Return the (X, Y) coordinate for the center point of the cell that contains the specified text.  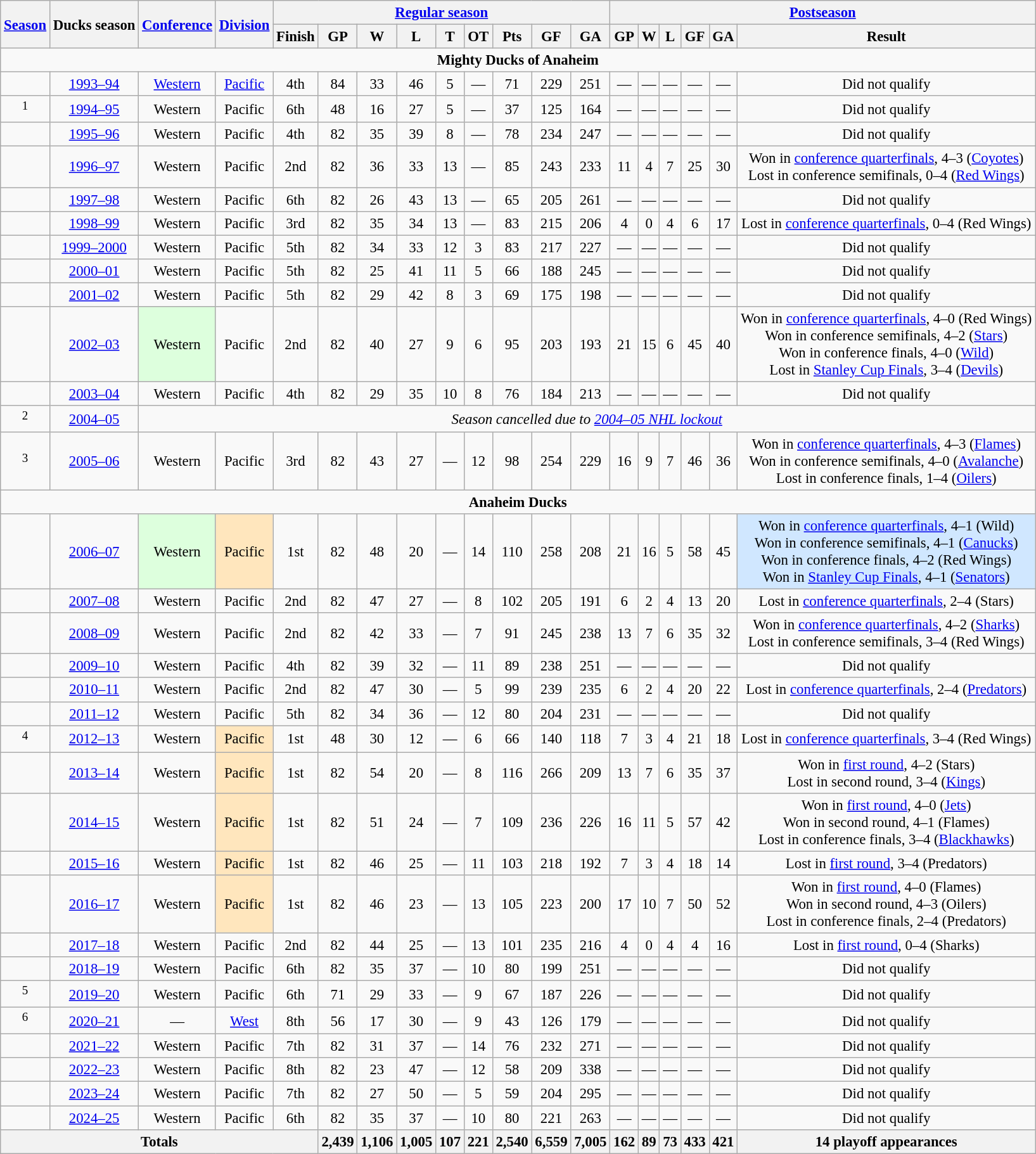
271 (591, 1046)
2022–23 (94, 1070)
203 (551, 345)
Conference (177, 24)
Anaheim Ducks (518, 503)
West (244, 1021)
2023–24 (94, 1094)
2017–18 (94, 945)
2009–10 (94, 666)
44 (377, 945)
433 (694, 1141)
2005–06 (94, 461)
2019–20 (94, 994)
105 (512, 904)
2016–17 (94, 904)
OT (478, 37)
103 (512, 863)
263 (591, 1118)
52 (724, 904)
31 (377, 1046)
2,540 (512, 1141)
2004–05 (94, 419)
206 (591, 223)
247 (591, 135)
84 (338, 84)
232 (551, 1046)
2006–07 (94, 551)
102 (512, 601)
1995–96 (94, 135)
200 (591, 904)
Season (25, 24)
1997–98 (94, 200)
215 (551, 223)
261 (591, 200)
Lost in conference quarterfinals, 2–4 (Stars) (886, 601)
99 (512, 690)
26 (377, 200)
Finish (295, 37)
51 (377, 823)
1996–97 (94, 167)
164 (591, 109)
1999–2000 (94, 247)
239 (551, 690)
78 (512, 135)
2,439 (338, 1141)
199 (551, 969)
107 (450, 1141)
91 (512, 634)
2014–15 (94, 823)
2011–12 (94, 714)
Postseason (822, 13)
2018–19 (94, 969)
Season cancelled due to 2004–05 NHL lockout (587, 419)
125 (551, 109)
22 (724, 690)
14 playoff appearances (886, 1141)
Lost in first round, 0–4 (Sharks) (886, 945)
234 (551, 135)
98 (512, 461)
118 (591, 739)
Totals (160, 1141)
243 (551, 167)
41 (416, 271)
Won in conference quarterfinals, 4–3 (Coyotes)Lost in conference semifinals, 0–4 (Red Wings) (886, 167)
2001–02 (94, 295)
218 (551, 863)
208 (591, 551)
Lost in first round, 3–4 (Predators) (886, 863)
2000–01 (94, 271)
1998–99 (94, 223)
1993–94 (94, 84)
184 (551, 394)
95 (512, 345)
6,559 (551, 1141)
421 (724, 1141)
110 (512, 551)
188 (551, 271)
15 (649, 345)
187 (551, 994)
Ducks season (94, 24)
2007–08 (94, 601)
109 (512, 823)
254 (551, 461)
2002–03 (94, 345)
65 (512, 200)
338 (591, 1070)
2003–04 (94, 394)
217 (551, 247)
1,005 (416, 1141)
2013–14 (94, 773)
2024–25 (94, 1118)
101 (512, 945)
2021–22 (94, 1046)
192 (591, 863)
216 (591, 945)
231 (591, 714)
116 (512, 773)
266 (551, 773)
213 (591, 394)
7,005 (591, 1141)
24 (416, 823)
233 (591, 167)
59 (512, 1094)
Lost in conference quarterfinals, 0–4 (Red Wings) (886, 223)
Regular season (442, 13)
Lost in conference quarterfinals, 2–4 (Predators) (886, 690)
2015–16 (94, 863)
162 (625, 1141)
295 (591, 1094)
T (450, 37)
198 (591, 295)
2012–13 (94, 739)
Result (886, 37)
140 (551, 739)
85 (512, 167)
2010–11 (94, 690)
73 (670, 1141)
Pts (512, 37)
236 (551, 823)
227 (591, 247)
2020–21 (94, 1021)
Won in first round, 4–0 (Flames)Won in second round, 4–3 (Oilers)Lost in conference finals, 2–4 (Predators) (886, 904)
191 (591, 601)
Won in conference quarterfinals, 4–3 (Flames)Won in conference semifinals, 4–0 (Avalanche)Lost in conference finals, 1–4 (Oilers) (886, 461)
57 (694, 823)
67 (512, 994)
2008–09 (94, 634)
Won in first round, 4–0 (Jets)Won in second round, 4–1 (Flames)Lost in conference finals, 3–4 (Blackhawks) (886, 823)
1 (25, 109)
126 (551, 1021)
54 (377, 773)
1,106 (377, 1141)
Division (244, 24)
Won in first round, 4–2 (Stars)Lost in second round, 3–4 (Kings) (886, 773)
Lost in conference quarterfinals, 3–4 (Red Wings) (886, 739)
175 (551, 295)
258 (551, 551)
193 (591, 345)
69 (512, 295)
Won in conference quarterfinals, 4–2 (Sharks)Lost in conference semifinals, 3–4 (Red Wings) (886, 634)
223 (551, 904)
56 (338, 1021)
179 (591, 1021)
1994–95 (94, 109)
Mighty Ducks of Anaheim (518, 60)
